Extract the (x, y) coordinate from the center of the cell holding the provided text.  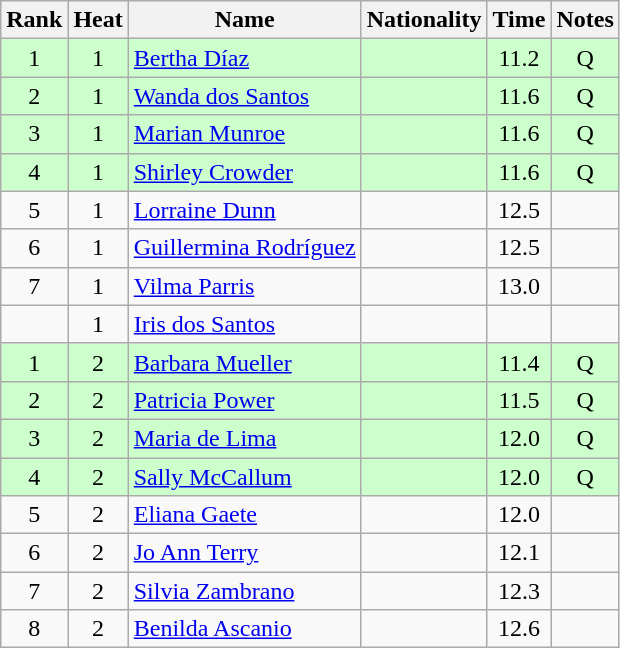
Sally McCallum (244, 477)
Silvia Zambrano (244, 591)
Notes (585, 20)
Guillermina Rodríguez (244, 248)
12.3 (519, 591)
Shirley Crowder (244, 172)
Eliana Gaete (244, 515)
Wanda dos Santos (244, 96)
8 (34, 629)
Time (519, 20)
Name (244, 20)
Benilda Ascanio (244, 629)
Maria de Lima (244, 438)
Barbara Mueller (244, 362)
12.1 (519, 553)
Heat (98, 20)
13.0 (519, 286)
Nationality (424, 20)
11.2 (519, 58)
12.6 (519, 629)
Jo Ann Terry (244, 553)
Lorraine Dunn (244, 210)
Rank (34, 20)
Bertha Díaz (244, 58)
11.5 (519, 400)
Vilma Parris (244, 286)
Patricia Power (244, 400)
11.4 (519, 362)
Iris dos Santos (244, 324)
Marian Munroe (244, 134)
